For the text-containing cell, return its midpoint in (X, Y) coordinate format. 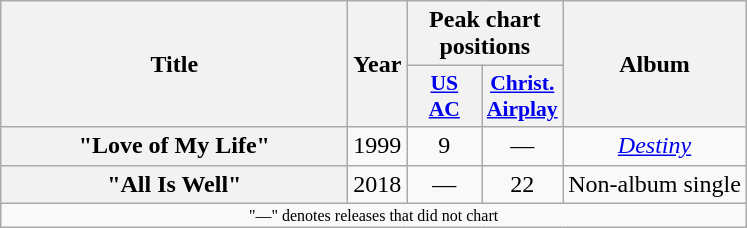
USAC (444, 96)
Album (655, 64)
"Love of My Life" (174, 146)
1999 (378, 146)
Peak chart positions (485, 34)
Year (378, 64)
"All Is Well" (174, 184)
Title (174, 64)
Non-album single (655, 184)
Destiny (655, 146)
9 (444, 146)
Christ. Airplay (522, 96)
"—" denotes releases that did not chart (374, 215)
22 (522, 184)
2018 (378, 184)
